From the cell containing the given text, extract its center point as (X, Y) coordinate. 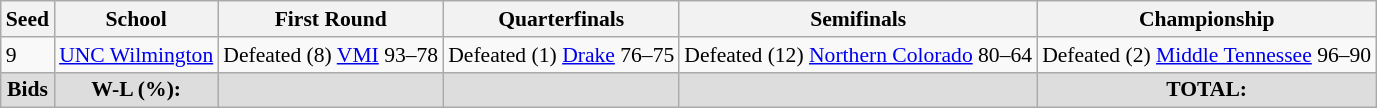
Defeated (12) Northern Colorado 80–64 (858, 55)
UNC Wilmington (136, 55)
Defeated (8) VMI 93–78 (330, 55)
Defeated (1) Drake 76–75 (561, 55)
First Round (330, 19)
Defeated (2) Middle Tennessee 96–90 (1206, 55)
Semifinals (858, 19)
School (136, 19)
Championship (1206, 19)
Quarterfinals (561, 19)
9 (28, 55)
W-L (%): (136, 90)
TOTAL: (1206, 90)
Bids (28, 90)
Seed (28, 19)
